Scan for the cell matching the given text and deliver its [X, Y] coordinate at center. 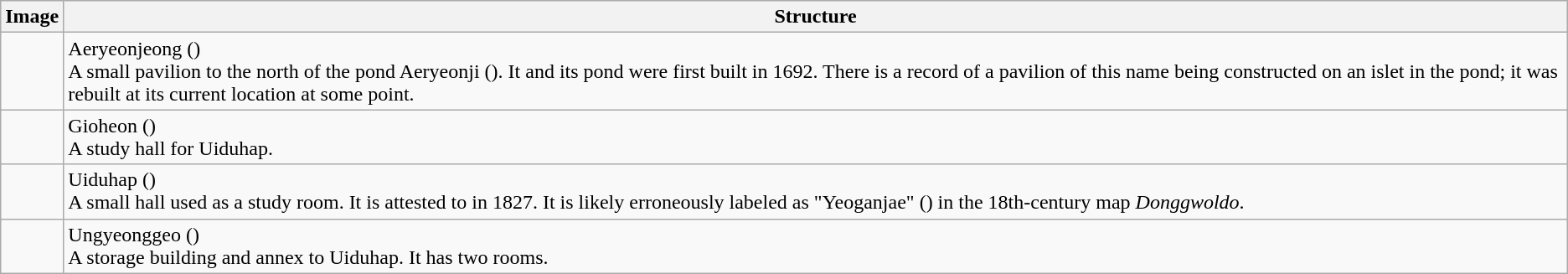
Gioheon ()A study hall for Uiduhap. [816, 137]
Structure [816, 17]
Image [32, 17]
Ungyeonggeo ()A storage building and annex to Uiduhap. It has two rooms. [816, 246]
